Detect which cell encompasses the target text, then output its (x, y) center coordinate. 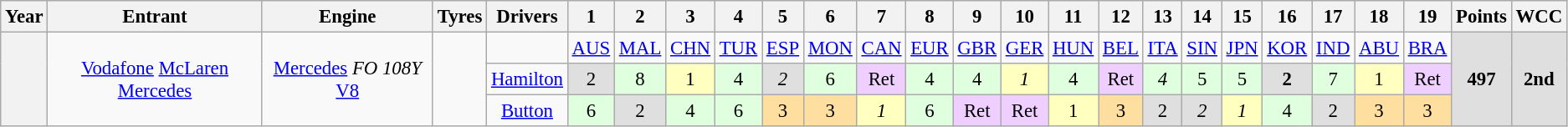
ITA (1163, 48)
Vodafone McLaren Mercedes (155, 80)
13 (1163, 17)
ABU (1379, 48)
Tyres (459, 17)
Entrant (155, 17)
15 (1242, 17)
Engine (347, 17)
Points (1481, 17)
MON (830, 48)
16 (1287, 17)
JPN (1242, 48)
2nd (1539, 80)
9 (977, 17)
BRA (1427, 48)
CAN (882, 48)
WCC (1539, 17)
11 (1074, 17)
BEL (1121, 48)
HUN (1074, 48)
MAL (639, 48)
SIN (1202, 48)
Button (527, 111)
KOR (1287, 48)
IND (1334, 48)
GER (1024, 48)
Hamilton (527, 79)
ESP (783, 48)
14 (1202, 17)
19 (1427, 17)
18 (1379, 17)
12 (1121, 17)
Mercedes FO 108Y V8 (347, 80)
GBR (977, 48)
497 (1481, 80)
EUR (930, 48)
17 (1334, 17)
AUS (591, 48)
Drivers (527, 17)
CHN (691, 48)
TUR (738, 48)
10 (1024, 17)
Year (24, 17)
